Pinpoint the cell where the given text exists, returning its (x, y) midpoint coordinate. 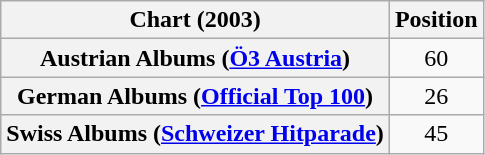
German Albums (Official Top 100) (196, 96)
Chart (2003) (196, 20)
Swiss Albums (Schweizer Hitparade) (196, 134)
Austrian Albums (Ö3 Austria) (196, 58)
45 (436, 134)
26 (436, 96)
Position (436, 20)
60 (436, 58)
